Detect which cell encompasses the target text, then output its [x, y] center coordinate. 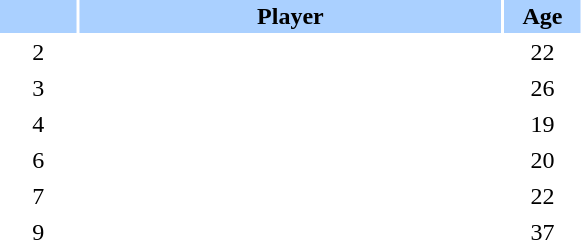
19 [542, 124]
4 [38, 124]
3 [38, 88]
20 [542, 160]
2 [38, 52]
26 [542, 88]
Age [542, 16]
7 [38, 196]
6 [38, 160]
Player [291, 16]
